Output the [X, Y] coordinate of the center of the cell containing the given text.  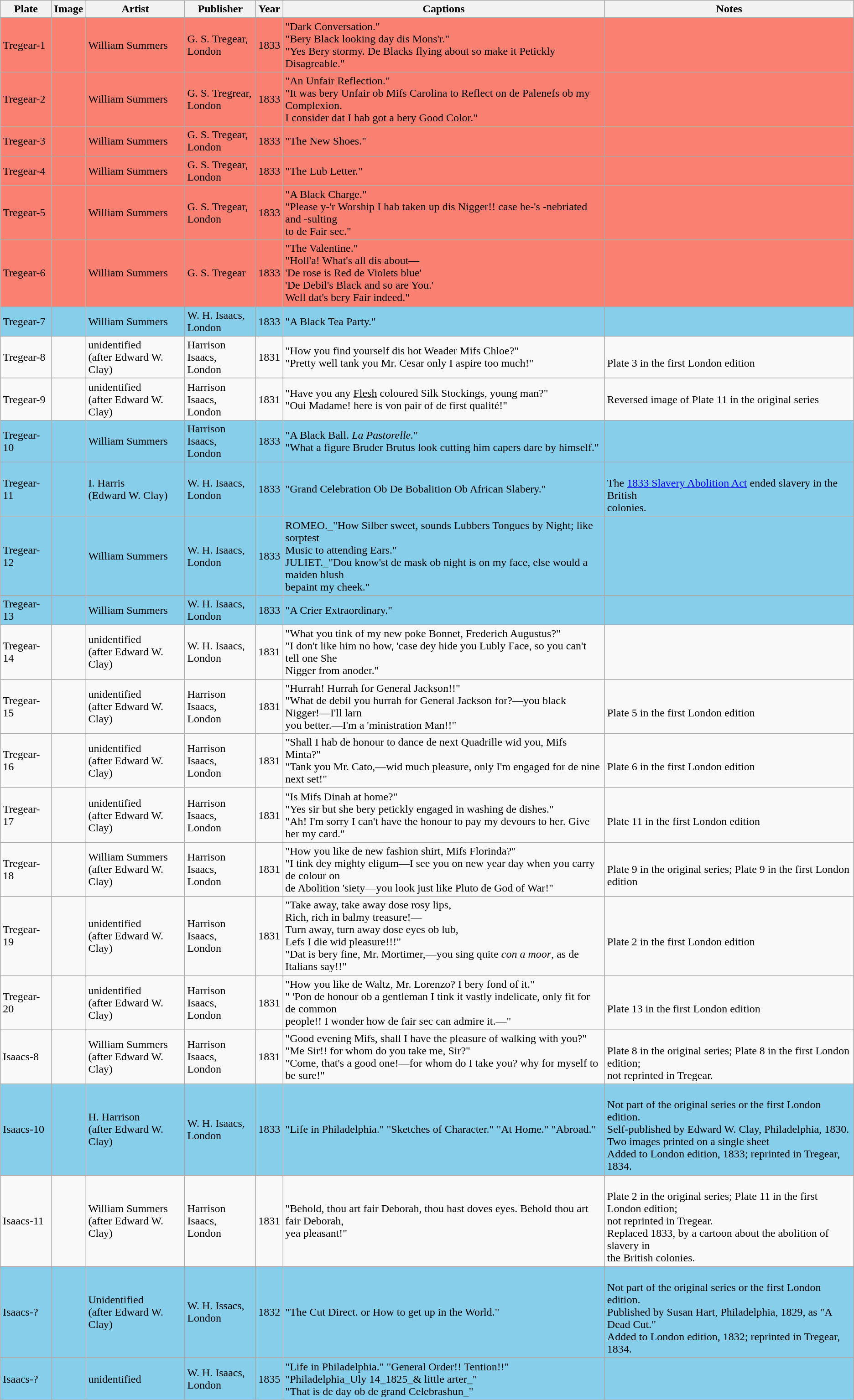
Captions [443, 9]
Tregear-19 [26, 936]
Tregear-6 [26, 273]
G. S. Tregear [220, 273]
"The New Shoes." [443, 141]
Reversed image of Plate 11 in the original series [729, 399]
Tregear-3 [26, 141]
"A Black Tea Party." [443, 321]
"A Black Charge.""Please y-'r Worship I hab taken up dis Nigger!! case he-'s -nebriated and -sultingto de Fair sec." [443, 213]
Tregear-8 [26, 357]
Isaacs-8 [26, 1057]
Tregear-20 [26, 1002]
I. Harris(Edward W. Clay) [135, 489]
Tregear-4 [26, 171]
Plate 5 in the first London edition [729, 707]
"Life in Philadelphia." "General Order!! Tention!!""Philadelphia_Uly 14_1825_& little arter_""That is de day ob de grand Celebrashun_" [443, 1379]
Tregear-7 [26, 321]
Notes [729, 9]
The 1833 Slavery Abolition Act ended slavery in the Britishcolonies. [729, 489]
"A Crier Extraordinary." [443, 610]
Publisher [220, 9]
H. Harrison(after Edward W. Clay) [135, 1130]
"Dark Conversation.""Bery Black looking day dis Mons'r.""Yes Bery stormy. De Blacks flying about so make it Petickly Disagreable." [443, 45]
"The Cut Direct. or How to get up in the World." [443, 1312]
Plate [26, 9]
Unidentified(after Edward W. Clay) [135, 1312]
"Have you any Flesh coloured Silk Stockings, young man?""Oui Madame! here is von pair of de first qualité!" [443, 399]
Tregear-1 [26, 45]
Isaacs-11 [26, 1221]
Tregear-10 [26, 441]
W. H. Issacs,London [220, 1312]
Isaacs-10 [26, 1130]
"How you find yourself dis hot Weader Mifs Chloe?""Pretty well tank you Mr. Cesar only I aspire too much!" [443, 357]
Plate 2 in the first London edition [729, 936]
Plate 3 in the first London edition [729, 357]
"Life in Philadelphia." "Sketches of Character." "At Home." "Abroad." [443, 1130]
"Grand Celebration Ob De Bobalition Ob African Slabery." [443, 489]
Plate 11 in the first London edition [729, 815]
Tregear-11 [26, 489]
"The Lub Letter." [443, 171]
Tregear-14 [26, 652]
"Behold, thou art fair Deborah, thou hast doves eyes. Behold thou art fair Deborah,yea pleasant!" [443, 1221]
"An Unfair Reflection.""It was bery Unfair ob Mifs Carolina to Reflect on de Palenefs ob my Complexion.I consider dat I hab got a bery Good Color." [443, 99]
Plate 6 in the first London edition [729, 761]
Tregear-9 [26, 399]
Plate 13 in the first London edition [729, 1002]
Plate 9 in the original series; Plate 9 in the first London edition [729, 869]
Tregear-16 [26, 761]
Artist [135, 9]
G. S. Tregrear,London [220, 99]
Tregear-12 [26, 555]
"A Black Ball. La Pastorelle.""What a figure Bruder Brutus look cutting him capers dare by himself." [443, 441]
Plate 8 in the original series; Plate 8 in the first London edition;not reprinted in Tregear. [729, 1057]
Tregear-2 [26, 99]
"The Valentine.""Holl'a! What's all dis about—'De rose is Red de Violets blue''De Debil's Black and so are You.'Well dat's bery Fair indeed." [443, 273]
1832 [269, 1312]
"Shall I hab de honour to dance de next Quadrille wid you, Mifs Minta?""Tank you Mr. Cato,—wid much pleasure, only I'm engaged for de nine next set!" [443, 761]
unidentified [135, 1379]
Tregear-17 [26, 815]
Tregear-13 [26, 610]
Year [269, 9]
Tregear-5 [26, 213]
1835 [269, 1379]
Image [68, 9]
Tregear-18 [26, 869]
Tregear-15 [26, 707]
